Pinpoint the cell where the given text exists, returning its [X, Y] midpoint coordinate. 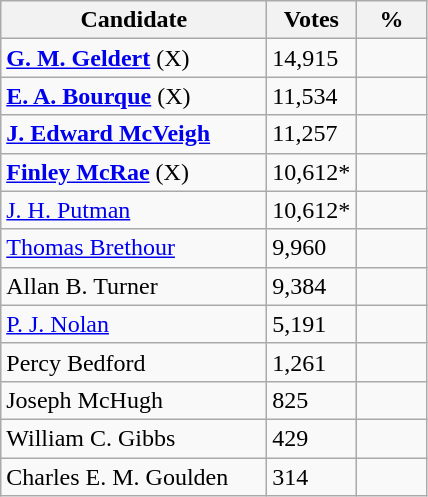
William C. Gibbs [134, 438]
J. Edward McVeigh [134, 134]
1,261 [312, 362]
11,257 [312, 134]
% [392, 20]
Percy Bedford [134, 362]
14,915 [312, 58]
5,191 [312, 324]
11,534 [312, 96]
9,384 [312, 286]
314 [312, 477]
Votes [312, 20]
Joseph McHugh [134, 400]
Finley McRae (X) [134, 172]
825 [312, 400]
P. J. Nolan [134, 324]
Charles E. M. Goulden [134, 477]
Allan B. Turner [134, 286]
Thomas Brethour [134, 248]
J. H. Putman [134, 210]
G. M. Geldert (X) [134, 58]
429 [312, 438]
9,960 [312, 248]
E. A. Bourque (X) [134, 96]
Candidate [134, 20]
